Provide the (X, Y) coordinate of the cell's center where the given text is located.  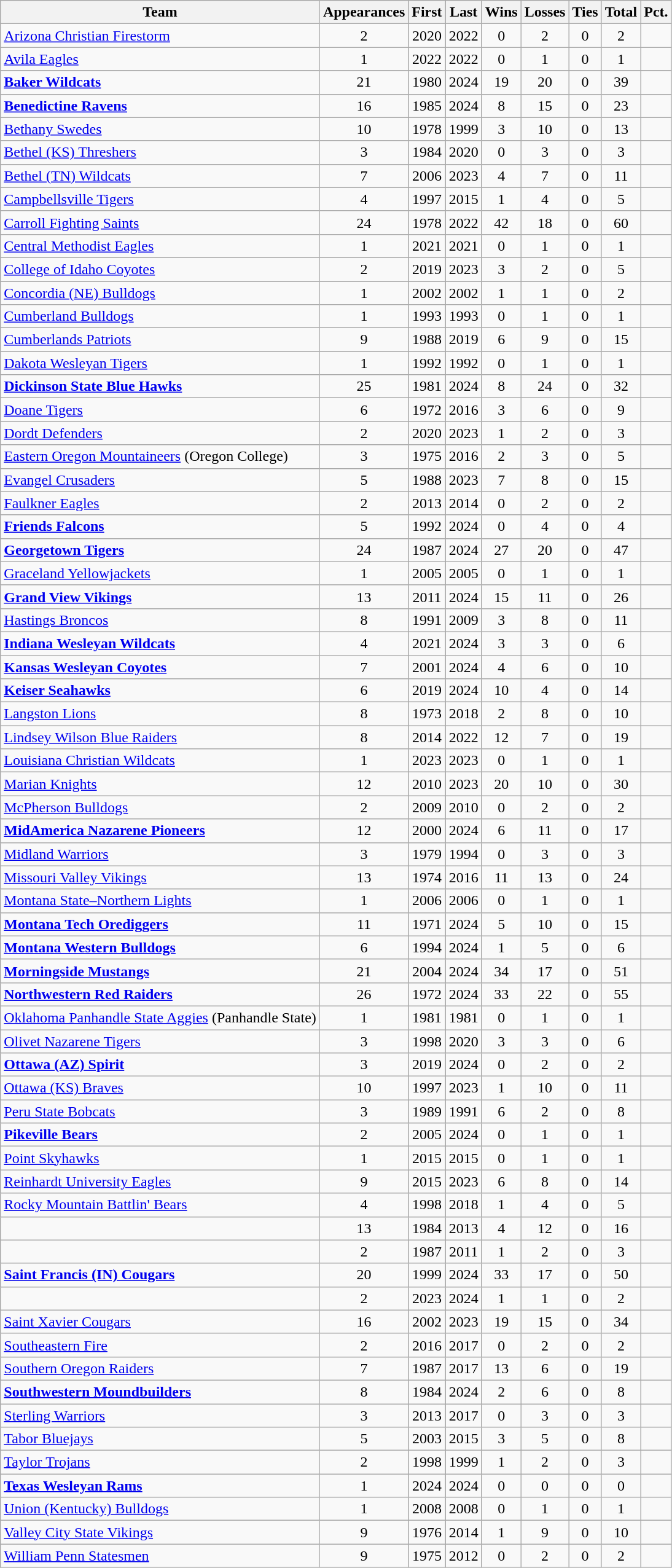
Marian Knights (160, 784)
Cumberland Bulldogs (160, 316)
Southeastern Fire (160, 1345)
Cumberlands Patriots (160, 340)
Kansas Wesleyan Coyotes (160, 667)
1980 (427, 82)
College of Idaho Coyotes (160, 269)
Sterling Warriors (160, 1415)
Concordia (NE) Bulldogs (160, 293)
Hastings Broncos (160, 620)
Wins (501, 12)
Texas Wesleyan Rams (160, 1486)
Montana Western Bulldogs (160, 947)
Central Methodist Eagles (160, 246)
1976 (427, 1532)
51 (621, 971)
22 (545, 994)
MidAmerica Nazarene Pioneers (160, 831)
Bethel (TN) Wildcats (160, 176)
Friends Falcons (160, 527)
Tabor Bluejays (160, 1439)
55 (621, 994)
1979 (427, 854)
Graceland Yellowjackets (160, 573)
Georgetown Tigers (160, 550)
Valley City State Vikings (160, 1532)
McPherson Bulldogs (160, 807)
1971 (427, 924)
Point Skyhawks (160, 1158)
Team (160, 12)
Pct. (656, 12)
Southern Oregon Raiders (160, 1368)
Baker Wildcats (160, 82)
Taylor Trojans (160, 1462)
Union (Kentucky) Bulldogs (160, 1509)
Grand View Vikings (160, 597)
1973 (427, 714)
Ottawa (AZ) Spirit (160, 1065)
Eastern Oregon Mountaineers (Oregon College) (160, 457)
42 (501, 222)
Evangel Crusaders (160, 480)
Avila Eagles (160, 59)
Midland Warriors (160, 854)
William Penn Statesmen (160, 1556)
50 (621, 1275)
Southwestern Moundbuilders (160, 1392)
Indiana Wesleyan Wildcats (160, 643)
Bethel (KS) Threshers (160, 152)
Saint Xavier Cougars (160, 1322)
Lindsey Wilson Blue Raiders (160, 737)
2004 (427, 971)
1989 (427, 1111)
1974 (427, 877)
30 (621, 784)
Dakota Wesleyan Tigers (160, 363)
Missouri Valley Vikings (160, 877)
Losses (545, 12)
Langston Lions (160, 714)
Bethany Swedes (160, 129)
Dickinson State Blue Hawks (160, 386)
2003 (427, 1439)
25 (364, 386)
Carroll Fighting Saints (160, 222)
23 (621, 106)
Pikeville Bears (160, 1135)
Appearances (364, 12)
Montana Tech Orediggers (160, 924)
First (427, 12)
27 (501, 550)
Louisiana Christian Wildcats (160, 761)
Olivet Nazarene Tigers (160, 1041)
Northwestern Red Raiders (160, 994)
Rocky Mountain Battlin' Bears (160, 1205)
Peru State Bobcats (160, 1111)
2000 (427, 831)
Keiser Seahawks (160, 691)
Reinhardt University Eagles (160, 1182)
2012 (463, 1556)
Campbellsville Tigers (160, 199)
Last (463, 12)
18 (545, 222)
Morningside Mustangs (160, 971)
Montana State–Northern Lights (160, 901)
47 (621, 550)
Dordt Defenders (160, 433)
Doane Tigers (160, 410)
1985 (427, 106)
Total (621, 12)
32 (621, 386)
Ottawa (KS) Braves (160, 1088)
39 (621, 82)
Arizona Christian Firestorm (160, 36)
Saint Francis (IN) Cougars (160, 1275)
60 (621, 222)
Ties (585, 12)
Faulkner Eagles (160, 503)
Benedictine Ravens (160, 106)
2001 (427, 667)
Oklahoma Panhandle State Aggies (Panhandle State) (160, 1017)
